Provide the (x, y) coordinate of the cell's center where the given text is located.  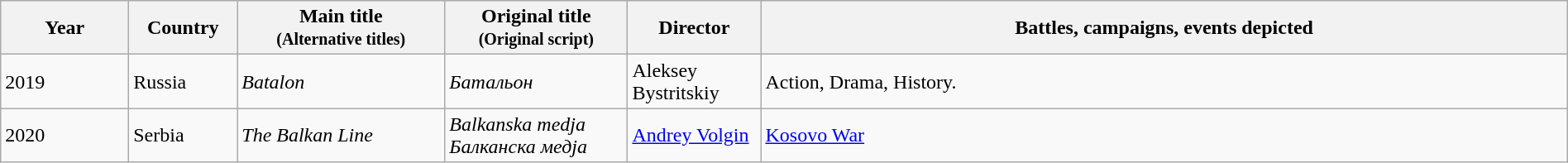
Andrey Volgin (695, 136)
Батальон (536, 81)
Country (184, 28)
Battles, campaigns, events depicted (1164, 28)
Balkanska medjaБалканска медја (536, 136)
Russia (184, 81)
Batalon (341, 81)
Main title(Alternative titles) (341, 28)
The Balkan Line (341, 136)
Year (65, 28)
Kosovo War (1164, 136)
Director (695, 28)
Original title(Original script) (536, 28)
Serbia (184, 136)
2019 (65, 81)
Aleksey Bystritskiy (695, 81)
2020 (65, 136)
Action, Drama, History. (1164, 81)
